Find where the given text appears and provide that cell's center as [x, y] coordinate. 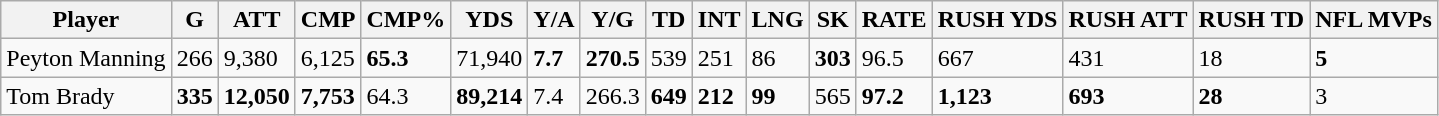
SK [832, 20]
7,753 [328, 96]
266.3 [612, 96]
65.3 [406, 58]
TD [668, 20]
RATE [894, 20]
3 [1374, 96]
G [194, 20]
YDS [490, 20]
18 [1252, 58]
303 [832, 58]
ATT [256, 20]
CMP [328, 20]
86 [778, 58]
99 [778, 96]
97.2 [894, 96]
266 [194, 58]
12,050 [256, 96]
Player [86, 20]
96.5 [894, 58]
64.3 [406, 96]
28 [1252, 96]
89,214 [490, 96]
539 [668, 58]
693 [1128, 96]
Y/A [554, 20]
INT [719, 20]
5 [1374, 58]
Tom Brady [86, 96]
212 [719, 96]
RUSH ATT [1128, 20]
251 [719, 58]
7.4 [554, 96]
431 [1128, 58]
NFL MVPs [1374, 20]
Peyton Manning [86, 58]
CMP% [406, 20]
649 [668, 96]
1,123 [998, 96]
667 [998, 58]
6,125 [328, 58]
RUSH YDS [998, 20]
9,380 [256, 58]
270.5 [612, 58]
Y/G [612, 20]
LNG [778, 20]
7.7 [554, 58]
RUSH TD [1252, 20]
565 [832, 96]
71,940 [490, 58]
335 [194, 96]
